Output the (X, Y) coordinate of the center of the cell containing the given text.  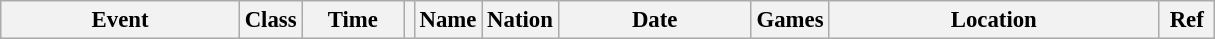
Location (994, 20)
Date (654, 20)
Games (790, 20)
Nation (520, 20)
Time (353, 20)
Event (120, 20)
Name (448, 20)
Class (270, 20)
Ref (1187, 20)
